From the cell containing the given text, extract its center point as [X, Y] coordinate. 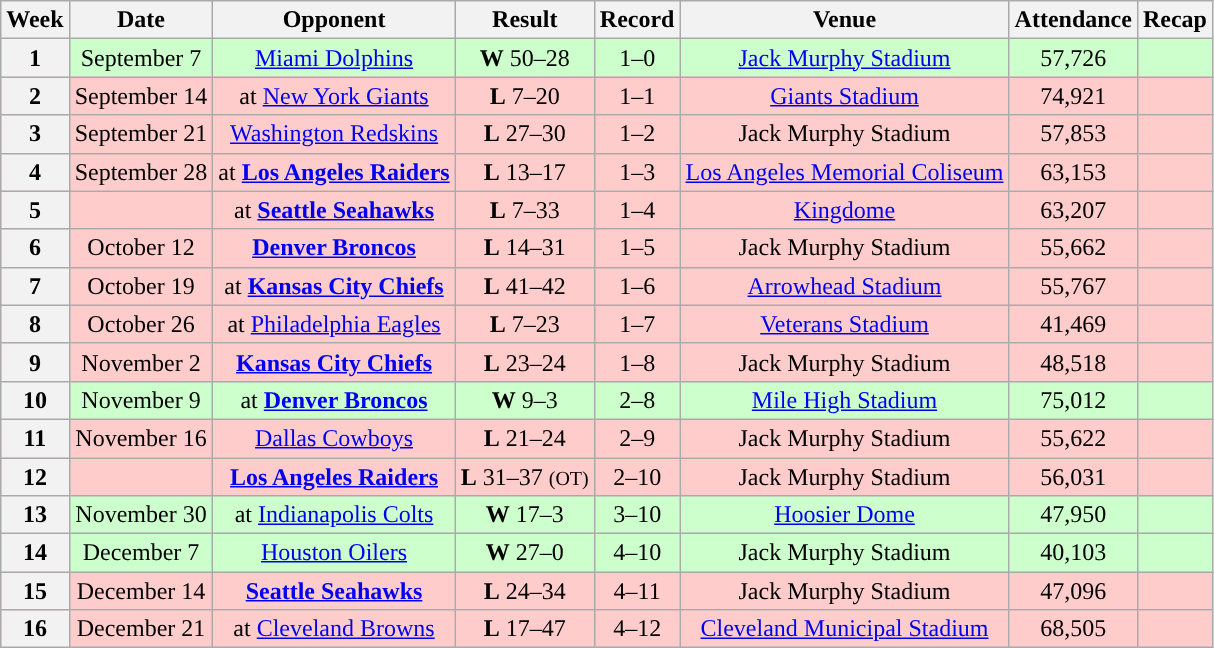
63,153 [1073, 172]
Veterans Stadium [844, 324]
Opponent [334, 20]
55,767 [1073, 286]
4–11 [637, 591]
December 7 [141, 553]
1–0 [637, 58]
at Cleveland Browns [334, 629]
75,012 [1073, 400]
at Los Angeles Raiders [334, 172]
1 [35, 58]
41,469 [1073, 324]
Houston Oilers [334, 553]
2–9 [637, 438]
6 [35, 248]
74,921 [1073, 96]
at Denver Broncos [334, 400]
at Indianapolis Colts [334, 515]
L 24–34 [524, 591]
1–8 [637, 362]
1–2 [637, 134]
W 27–0 [524, 553]
3–10 [637, 515]
1–7 [637, 324]
November 16 [141, 438]
13 [35, 515]
September 14 [141, 96]
at Philadelphia Eagles [334, 324]
November 9 [141, 400]
at Seattle Seahawks [334, 210]
L 41–42 [524, 286]
2–10 [637, 477]
57,853 [1073, 134]
Miami Dolphins [334, 58]
Recap [1174, 20]
4–12 [637, 629]
8 [35, 324]
December 21 [141, 629]
7 [35, 286]
12 [35, 477]
October 26 [141, 324]
57,726 [1073, 58]
L 27–30 [524, 134]
September 28 [141, 172]
Hoosier Dome [844, 515]
2–8 [637, 400]
Kansas City Chiefs [334, 362]
L 14–31 [524, 248]
Washington Redskins [334, 134]
47,950 [1073, 515]
56,031 [1073, 477]
L 7–20 [524, 96]
Los Angeles Memorial Coliseum [844, 172]
September 7 [141, 58]
November 2 [141, 362]
47,096 [1073, 591]
Denver Broncos [334, 248]
3 [35, 134]
68,505 [1073, 629]
Cleveland Municipal Stadium [844, 629]
1–6 [637, 286]
Result [524, 20]
11 [35, 438]
Venue [844, 20]
Arrowhead Stadium [844, 286]
Record [637, 20]
W 17–3 [524, 515]
at New York Giants [334, 96]
40,103 [1073, 553]
December 14 [141, 591]
1–5 [637, 248]
Seattle Seahawks [334, 591]
9 [35, 362]
63,207 [1073, 210]
Dallas Cowboys [334, 438]
Kingdome [844, 210]
L 23–24 [524, 362]
Attendance [1073, 20]
2 [35, 96]
55,662 [1073, 248]
L 7–33 [524, 210]
5 [35, 210]
W 50–28 [524, 58]
October 19 [141, 286]
15 [35, 591]
L 7–23 [524, 324]
1–4 [637, 210]
at Kansas City Chiefs [334, 286]
L 31–37 (OT) [524, 477]
4 [35, 172]
10 [35, 400]
October 12 [141, 248]
Los Angeles Raiders [334, 477]
55,622 [1073, 438]
September 21 [141, 134]
4–10 [637, 553]
Date [141, 20]
L 21–24 [524, 438]
November 30 [141, 515]
48,518 [1073, 362]
Mile High Stadium [844, 400]
L 17–47 [524, 629]
L 13–17 [524, 172]
14 [35, 553]
Week [35, 20]
Giants Stadium [844, 96]
W 9–3 [524, 400]
16 [35, 629]
1–1 [637, 96]
1–3 [637, 172]
